Search for the cell housing the specified text and yield its (X, Y) center coordinate. 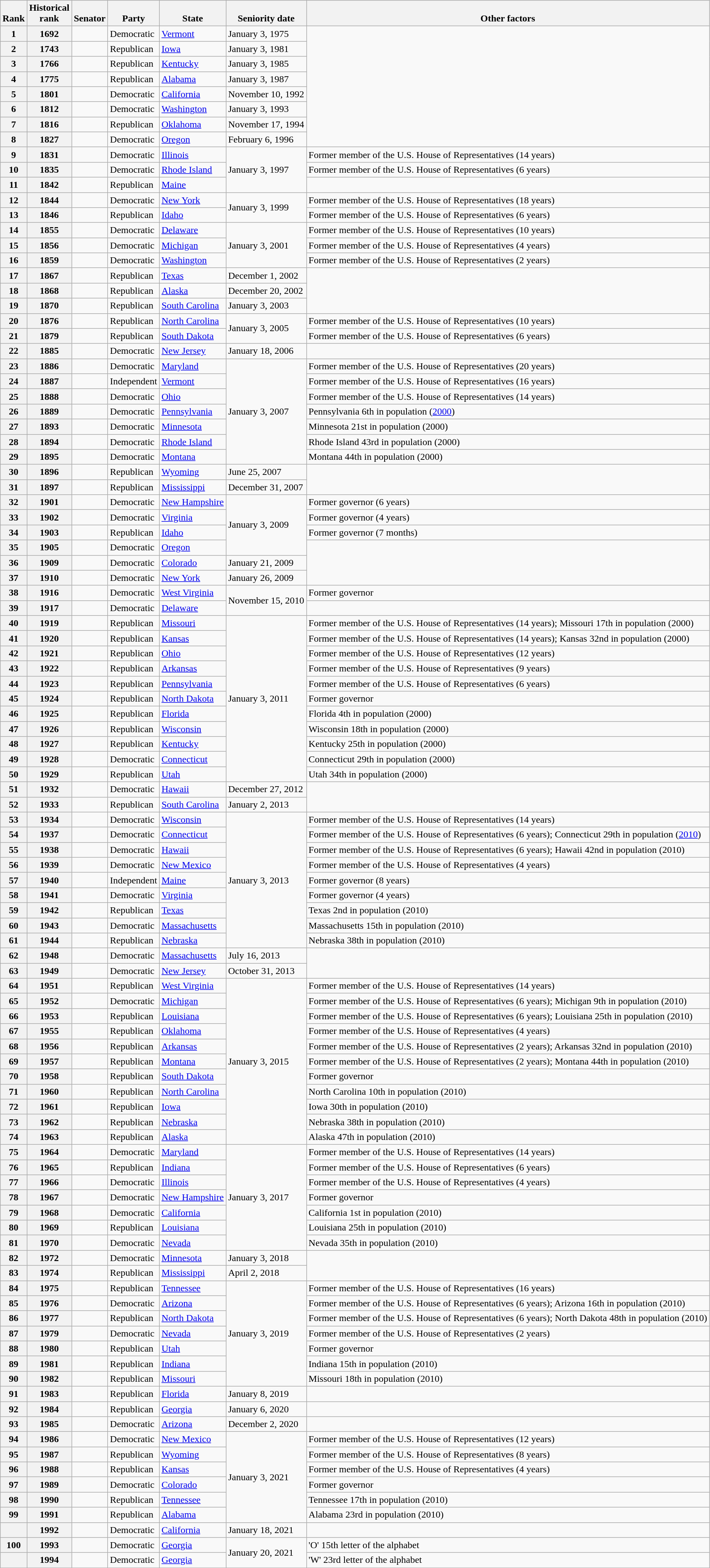
1974 (49, 1273)
13 (14, 215)
December 27, 2012 (266, 789)
79 (14, 1213)
38 (14, 593)
48 (14, 744)
42 (14, 653)
84 (14, 1288)
1885 (49, 351)
January 20, 2021 (266, 1553)
Senator (90, 14)
Former member of the U.S. House of Representatives (18 years) (508, 200)
1766 (49, 64)
1928 (49, 759)
December 20, 2002 (266, 291)
Former governor (6 years) (508, 502)
Pennsylvania 6th in population (2000) (508, 411)
1903 (49, 532)
1842 (49, 185)
Former member of the U.S. House of Representatives (2 years); Montana 44th in population (2010) (508, 1061)
1856 (49, 245)
1980 (49, 1348)
Rhode Island 43rd in population (2000) (508, 442)
Historicalrank (49, 14)
1991 (49, 1515)
January 3, 1985 (266, 64)
15 (14, 245)
66 (14, 1016)
99 (14, 1515)
1984 (49, 1409)
60 (14, 926)
89 (14, 1364)
94 (14, 1439)
77 (14, 1182)
Tennessee 17th in population (2010) (508, 1500)
1868 (49, 291)
Minnesota 21st in population (2000) (508, 426)
December 31, 2007 (266, 487)
1990 (49, 1500)
Kentucky 25th in population (2000) (508, 744)
January 3, 2005 (266, 328)
54 (14, 835)
10 (14, 170)
'O' 15th letter of the alphabet (508, 1545)
1923 (49, 683)
87 (14, 1333)
1981 (49, 1364)
Montana 44th in population (2000) (508, 457)
1887 (49, 381)
1886 (49, 366)
1910 (49, 578)
January 3, 2003 (266, 306)
Former governor (7 months) (508, 532)
1844 (49, 200)
1967 (49, 1198)
5 (14, 94)
November 17, 1994 (266, 124)
January 3, 2021 (266, 1477)
January 3, 2015 (266, 1062)
1801 (49, 94)
75 (14, 1152)
35 (14, 548)
74 (14, 1137)
January 3, 2009 (266, 525)
Party (133, 14)
1831 (49, 154)
91 (14, 1394)
1867 (49, 276)
81 (14, 1243)
1934 (49, 820)
1919 (49, 623)
1988 (49, 1470)
January 3, 2007 (266, 411)
30 (14, 472)
1941 (49, 895)
53 (14, 820)
Louisiana 25th in population (2010) (508, 1228)
68 (14, 1046)
January 21, 2009 (266, 563)
11 (14, 185)
February 6, 1996 (266, 139)
1992 (49, 1530)
January 3, 2017 (266, 1197)
80 (14, 1228)
January 8, 2019 (266, 1394)
1 (14, 34)
7 (14, 124)
85 (14, 1303)
1979 (49, 1333)
January 3, 2019 (266, 1333)
1960 (49, 1092)
1929 (49, 774)
Former member of the U.S. House of Representatives (9 years) (508, 668)
90 (14, 1379)
1976 (49, 1303)
Former member of the U.S. House of Representatives (2 years); Arkansas 32nd in population (2010) (508, 1046)
67 (14, 1031)
92 (14, 1409)
37 (14, 578)
1888 (49, 396)
1901 (49, 502)
2 (14, 49)
1855 (49, 230)
23 (14, 366)
Texas 2nd in population (2010) (508, 910)
1985 (49, 1424)
1879 (49, 336)
17 (14, 276)
1940 (49, 880)
71 (14, 1092)
46 (14, 714)
January 3, 1981 (266, 49)
Former member of the U.S. House of Representatives (8 years) (508, 1454)
1953 (49, 1016)
Alaska 47th in population (2010) (508, 1137)
1876 (49, 321)
January 18, 2006 (266, 351)
1939 (49, 865)
6 (14, 109)
1775 (49, 79)
January 3, 1993 (266, 109)
49 (14, 759)
96 (14, 1470)
1859 (49, 260)
January 3, 1975 (266, 34)
1972 (49, 1258)
October 31, 2013 (266, 971)
Florida 4th in population (2000) (508, 714)
Nevada 35th in population (2010) (508, 1243)
1993 (49, 1545)
Missouri 18th in population (2010) (508, 1379)
1943 (49, 926)
1969 (49, 1228)
61 (14, 941)
Former member of the U.S. House of Representatives (6 years); Connecticut 29th in population (2010) (508, 835)
64 (14, 986)
January 3, 2001 (266, 245)
Iowa 30th in population (2010) (508, 1107)
1816 (49, 124)
1965 (49, 1167)
1897 (49, 487)
1970 (49, 1243)
33 (14, 517)
Former member of the U.S. House of Representatives (6 years); North Dakota 48th in population (2010) (508, 1318)
1692 (49, 34)
1893 (49, 426)
3 (14, 64)
Former member of the U.S. House of Representatives (6 years); Arizona 16th in population (2010) (508, 1303)
June 25, 2007 (266, 472)
January 3, 1987 (266, 79)
1958 (49, 1076)
Former member of the U.S. House of Representatives (20 years) (508, 366)
1926 (49, 729)
28 (14, 442)
47 (14, 729)
1963 (49, 1137)
1949 (49, 971)
44 (14, 683)
69 (14, 1061)
Other factors (508, 14)
January 3, 2013 (266, 880)
1944 (49, 941)
1894 (49, 442)
Wisconsin 18th in population (2000) (508, 729)
29 (14, 457)
41 (14, 638)
9 (14, 154)
Connecticut 29th in population (2000) (508, 759)
100 (14, 1545)
1870 (49, 306)
1968 (49, 1213)
1986 (49, 1439)
1812 (49, 109)
62 (14, 956)
Former member of the U.S. House of Representatives (6 years); Michigan 9th in population (2010) (508, 1001)
4 (14, 79)
1920 (49, 638)
1827 (49, 139)
1983 (49, 1394)
93 (14, 1424)
98 (14, 1500)
Alabama 23rd in population (2010) (508, 1515)
1902 (49, 517)
1989 (49, 1485)
51 (14, 789)
97 (14, 1485)
31 (14, 487)
1927 (49, 744)
1957 (49, 1061)
April 2, 2018 (266, 1273)
52 (14, 804)
Former member of the U.S. House of Representatives (14 years); Kansas 32nd in population (2000) (508, 638)
73 (14, 1122)
Indiana 15th in population (2010) (508, 1364)
14 (14, 230)
55 (14, 850)
1955 (49, 1031)
21 (14, 336)
36 (14, 563)
88 (14, 1348)
State (193, 14)
Rank (14, 14)
1994 (49, 1560)
1743 (49, 49)
January 3, 1997 (266, 170)
70 (14, 1076)
1956 (49, 1046)
43 (14, 668)
58 (14, 895)
Seniority date (266, 14)
78 (14, 1198)
1964 (49, 1152)
1905 (49, 548)
Massachusetts 15th in population (2010) (508, 926)
North Carolina 10th in population (2010) (508, 1092)
1966 (49, 1182)
Former member of the U.S. House of Representatives (6 years); Louisiana 25th in population (2010) (508, 1016)
1982 (49, 1379)
34 (14, 532)
1921 (49, 653)
January 6, 2020 (266, 1409)
1942 (49, 910)
November 15, 2010 (266, 600)
18 (14, 291)
59 (14, 910)
25 (14, 396)
12 (14, 200)
26 (14, 411)
82 (14, 1258)
56 (14, 865)
39 (14, 608)
July 16, 2013 (266, 956)
1932 (49, 789)
1925 (49, 714)
63 (14, 971)
1948 (49, 956)
Former governor (8 years) (508, 880)
32 (14, 502)
65 (14, 1001)
California 1st in population (2010) (508, 1213)
1889 (49, 411)
'W' 23rd letter of the alphabet (508, 1560)
1909 (49, 563)
1938 (49, 850)
1924 (49, 699)
November 10, 1992 (266, 94)
January 2, 2013 (266, 804)
December 1, 2002 (266, 276)
83 (14, 1273)
1937 (49, 835)
1962 (49, 1122)
95 (14, 1454)
45 (14, 699)
57 (14, 880)
1933 (49, 804)
16 (14, 260)
1895 (49, 457)
27 (14, 426)
1896 (49, 472)
January 26, 2009 (266, 578)
20 (14, 321)
January 3, 2018 (266, 1258)
24 (14, 381)
40 (14, 623)
1977 (49, 1318)
1975 (49, 1288)
1846 (49, 215)
1922 (49, 668)
1951 (49, 986)
72 (14, 1107)
January 18, 2021 (266, 1530)
76 (14, 1167)
January 3, 1999 (266, 207)
86 (14, 1318)
50 (14, 774)
22 (14, 351)
1952 (49, 1001)
December 2, 2020 (266, 1424)
Former member of the U.S. House of Representatives (6 years); Hawaii 42nd in population (2010) (508, 850)
1916 (49, 593)
Utah 34th in population (2000) (508, 774)
1835 (49, 170)
January 3, 2011 (266, 699)
Former member of the U.S. House of Representatives (14 years); Missouri 17th in population (2000) (508, 623)
1961 (49, 1107)
8 (14, 139)
1917 (49, 608)
19 (14, 306)
1987 (49, 1454)
